Determine the (X, Y) coordinate at the center of the cell enclosing the given text.  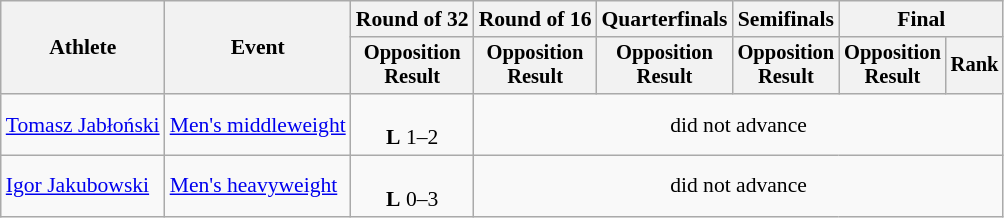
L 0–3 (412, 186)
Event (258, 48)
Athlete (83, 48)
Quarterfinals (665, 19)
Igor Jakubowski (83, 186)
L 1–2 (412, 124)
Rank (975, 66)
Semifinals (786, 19)
Men's heavyweight (258, 186)
Round of 16 (536, 19)
Round of 32 (412, 19)
Men's middleweight (258, 124)
Final (921, 19)
Tomasz Jabłoński (83, 124)
